Return the (x, y) coordinate for the center point of the cell that contains the specified text.  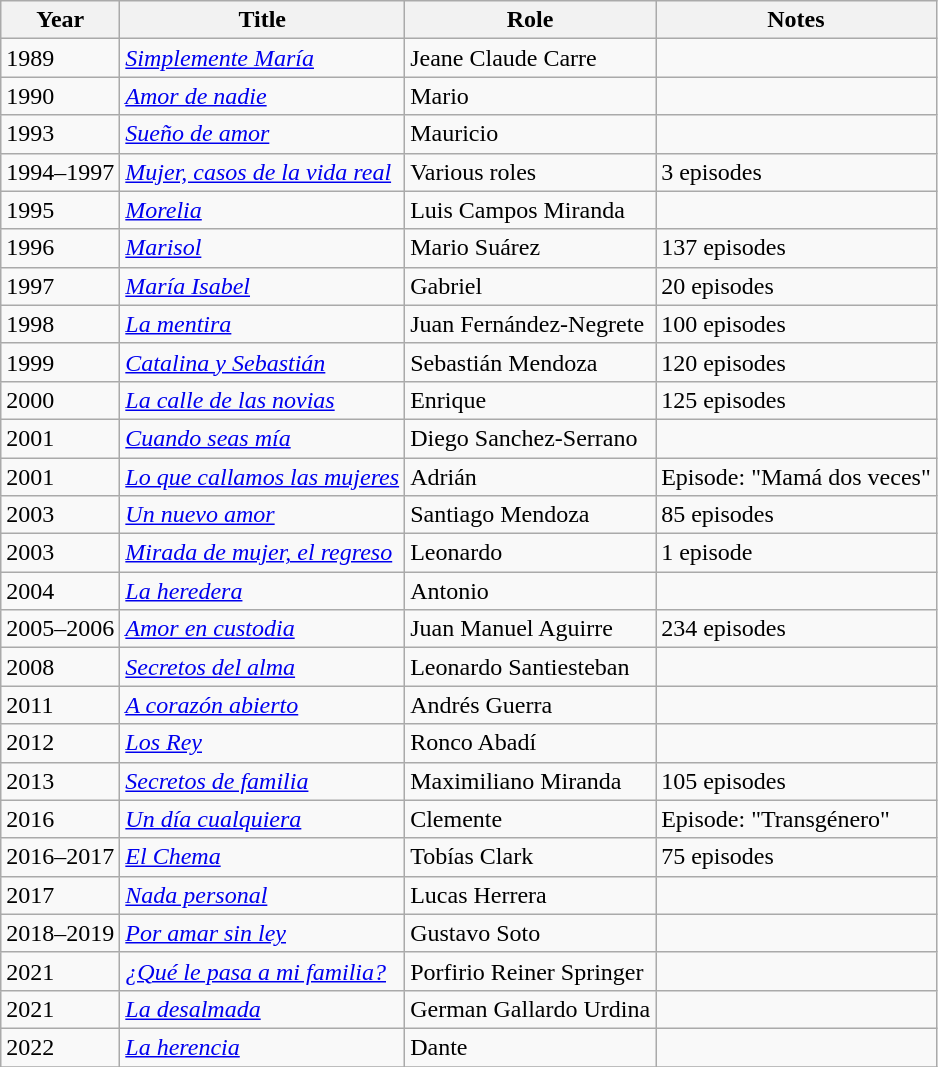
¿Qué le pasa a mi familia? (262, 971)
Maximiliano Miranda (530, 781)
Diego Sanchez-Serrano (530, 438)
Leonardo (530, 553)
Mirada de mujer, el regreso (262, 553)
La herencia (262, 1047)
120 episodes (796, 362)
Sueño de amor (262, 134)
Lo que callamos las mujeres (262, 477)
Cuando seas mía (262, 438)
Los Rey (262, 743)
Ronco Abadí (530, 743)
105 episodes (796, 781)
Gustavo Soto (530, 933)
2008 (60, 667)
1994–1997 (60, 172)
Leonardo Santiesteban (530, 667)
Porfirio Reiner Springer (530, 971)
Clemente (530, 819)
Antonio (530, 591)
2018–2019 (60, 933)
Secretos del alma (262, 667)
Episode: "Mamá dos veces" (796, 477)
El Chema (262, 857)
Catalina y Sebastián (262, 362)
2011 (60, 705)
Un día cualquiera (262, 819)
1997 (60, 286)
75 episodes (796, 857)
Notes (796, 20)
La calle de las novias (262, 400)
2012 (60, 743)
Title (262, 20)
Secretos de familia (262, 781)
1995 (60, 210)
1998 (60, 324)
1989 (60, 58)
2022 (60, 1047)
Role (530, 20)
Enrique (530, 400)
20 episodes (796, 286)
Dante (530, 1047)
137 episodes (796, 248)
100 episodes (796, 324)
Jeane Claude Carre (530, 58)
Mauricio (530, 134)
85 episodes (796, 515)
A corazón abierto (262, 705)
Mario (530, 96)
Un nuevo amor (262, 515)
3 episodes (796, 172)
2013 (60, 781)
1990 (60, 96)
2016 (60, 819)
Marisol (262, 248)
1999 (60, 362)
Andrés Guerra (530, 705)
Sebastián Mendoza (530, 362)
2004 (60, 591)
1996 (60, 248)
Tobías Clark (530, 857)
2005–2006 (60, 629)
Various roles (530, 172)
234 episodes (796, 629)
La heredera (262, 591)
Morelia (262, 210)
Year (60, 20)
Juan Manuel Aguirre (530, 629)
Gabriel (530, 286)
Juan Fernández-Negrete (530, 324)
Santiago Mendoza (530, 515)
Episode: "Transgénero" (796, 819)
2017 (60, 895)
Simplemente María (262, 58)
German Gallardo Urdina (530, 1009)
Por amar sin ley (262, 933)
Mujer, casos de la vida real (262, 172)
Amor en custodia (262, 629)
La desalmada (262, 1009)
Nada personal (262, 895)
1993 (60, 134)
125 episodes (796, 400)
La mentira (262, 324)
1 episode (796, 553)
María Isabel (262, 286)
Luis Campos Miranda (530, 210)
Lucas Herrera (530, 895)
2016–2017 (60, 857)
Adrián (530, 477)
2000 (60, 400)
Mario Suárez (530, 248)
Amor de nadie (262, 96)
